Capture the cell that displays the provided text and extract its [x, y] central coordinate. 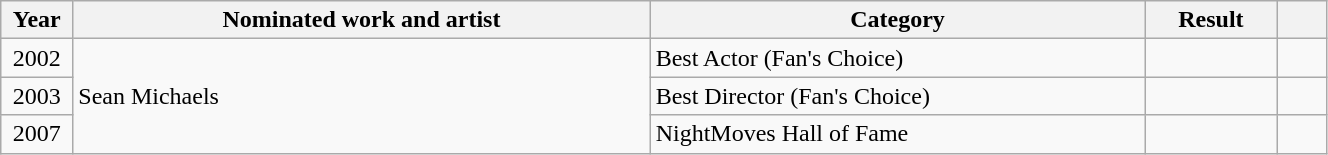
Category [898, 20]
NightMoves Hall of Fame [898, 134]
Year [37, 20]
Result [1211, 20]
Best Director (Fan's Choice) [898, 96]
2002 [37, 58]
Best Actor (Fan's Choice) [898, 58]
2003 [37, 96]
Sean Michaels [362, 96]
Nominated work and artist [362, 20]
2007 [37, 134]
